From the cell containing the given text, extract its center point as (x, y) coordinate. 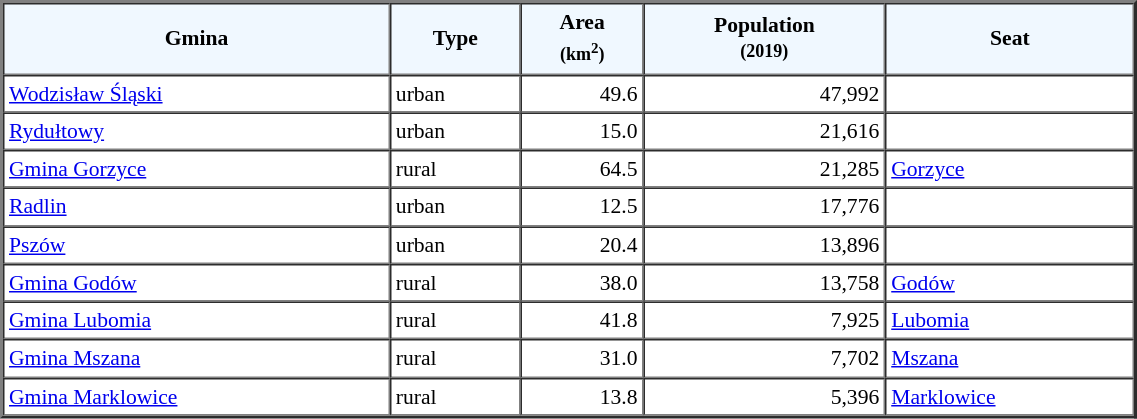
Gmina Mszana (196, 359)
64.5 (582, 169)
47,992 (764, 93)
Rydułtowy (196, 131)
15.0 (582, 131)
Radlin (196, 207)
13.8 (582, 396)
Gmina Gorzyce (196, 169)
13,896 (764, 245)
7,702 (764, 359)
17,776 (764, 207)
31.0 (582, 359)
7,925 (764, 321)
13,758 (764, 283)
20.4 (582, 245)
Lubomia (1010, 321)
Godów (1010, 283)
12.5 (582, 207)
Mszana (1010, 359)
Pszów (196, 245)
21,616 (764, 131)
Seat (1010, 38)
Gmina Marklowice (196, 396)
Area(km2) (582, 38)
Wodzisław Śląski (196, 93)
41.8 (582, 321)
Population(2019) (764, 38)
Gmina Godów (196, 283)
38.0 (582, 283)
21,285 (764, 169)
Gmina (196, 38)
5,396 (764, 396)
Type (456, 38)
Gorzyce (1010, 169)
Gmina Lubomia (196, 321)
Marklowice (1010, 396)
49.6 (582, 93)
